Return [X, Y] of the center of cell containing provided text 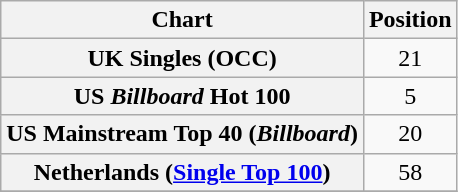
US Mainstream Top 40 (Billboard) [182, 134]
21 [410, 58]
US Billboard Hot 100 [182, 96]
Chart [182, 20]
20 [410, 134]
Netherlands (Single Top 100) [182, 172]
Position [410, 20]
58 [410, 172]
5 [410, 96]
UK Singles (OCC) [182, 58]
